Determine the (x, y) coordinate at the center of the cell enclosing the given text.  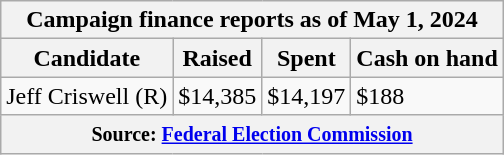
Candidate (87, 58)
Raised (218, 58)
Source: Federal Election Commission (252, 134)
Jeff Criswell (R) (87, 96)
Spent (306, 58)
Campaign finance reports as of May 1, 2024 (252, 20)
$14,197 (306, 96)
Cash on hand (427, 58)
$14,385 (218, 96)
$188 (427, 96)
